From the cell containing the given text, extract its center point as (x, y) coordinate. 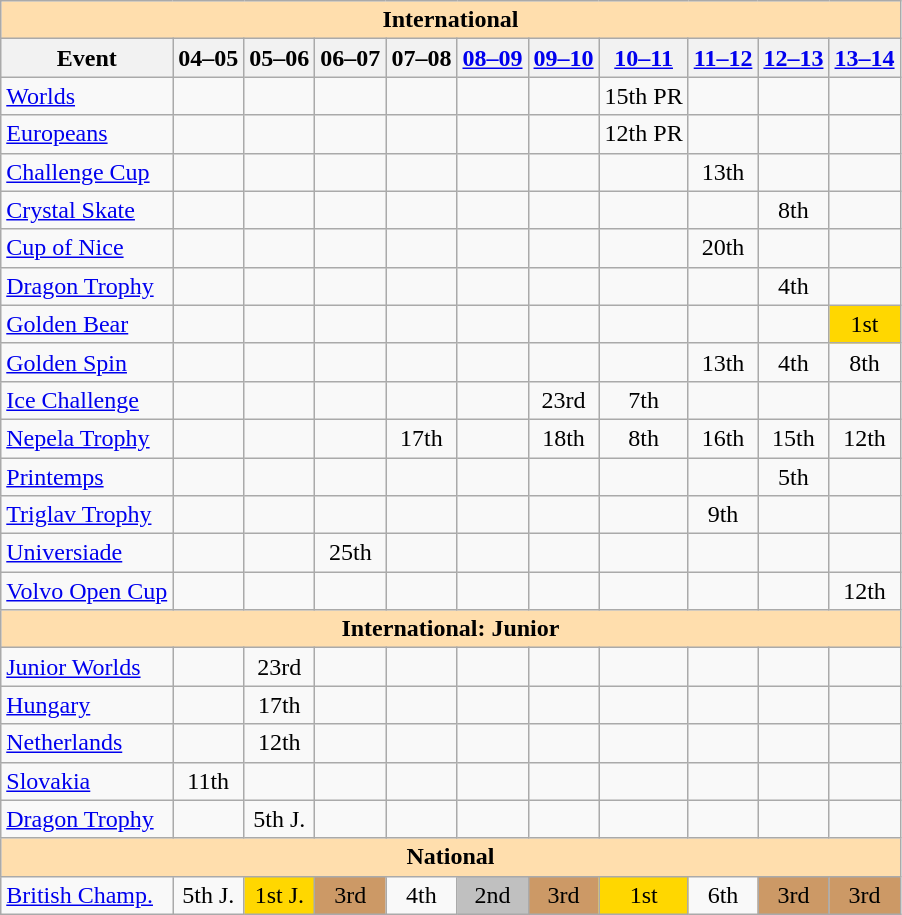
06–07 (350, 58)
20th (723, 248)
Printemps (87, 477)
05–06 (280, 58)
25th (350, 553)
Nepela Trophy (87, 438)
Challenge Cup (87, 172)
13–14 (864, 58)
2nd (492, 895)
12th PR (644, 134)
National (450, 857)
Cup of Nice (87, 248)
09–10 (564, 58)
Slovakia (87, 781)
Europeans (87, 134)
7th (644, 400)
Crystal Skate (87, 210)
11th (208, 781)
11–12 (723, 58)
10–11 (644, 58)
12–13 (794, 58)
International: Junior (450, 629)
08–09 (492, 58)
Worlds (87, 96)
16th (723, 438)
15th PR (644, 96)
Golden Spin (87, 362)
Golden Bear (87, 324)
Event (87, 58)
British Champ. (87, 895)
Netherlands (87, 743)
18th (564, 438)
Junior Worlds (87, 667)
Triglav Trophy (87, 515)
9th (723, 515)
04–05 (208, 58)
Volvo Open Cup (87, 591)
15th (794, 438)
1st J. (280, 895)
Hungary (87, 705)
5th (794, 477)
07–08 (422, 58)
6th (723, 895)
Universiade (87, 553)
Ice Challenge (87, 400)
International (450, 20)
